Detect which cell encompasses the target text, then output its [X, Y] center coordinate. 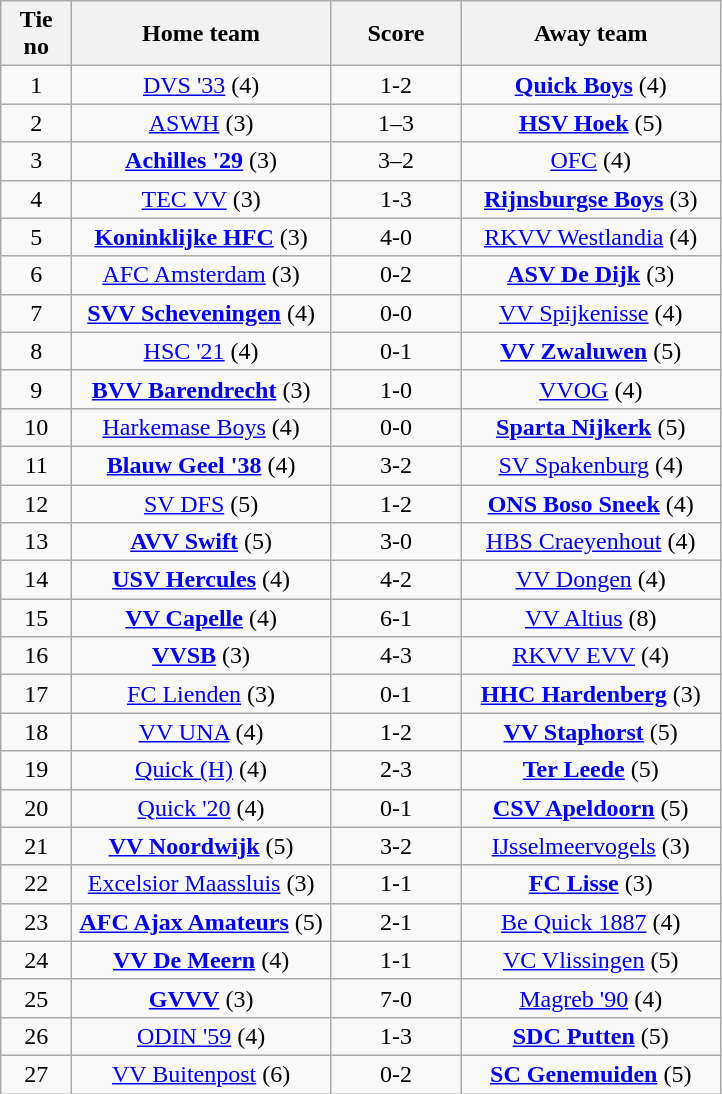
Quick '20 (4) [202, 808]
Quick Boys (4) [590, 85]
RKVV EVV (4) [590, 656]
11 [36, 465]
Be Quick 1887 (4) [590, 922]
VV Noordwijk (5) [202, 846]
21 [36, 846]
VV Spijkenisse (4) [590, 313]
8 [36, 351]
VC Vlissingen (5) [590, 960]
1 [36, 85]
2 [36, 123]
Harkemase Boys (4) [202, 427]
DVS '33 (4) [202, 85]
Blauw Geel '38 (4) [202, 465]
FC Lisse (3) [590, 884]
16 [36, 656]
FC Lienden (3) [202, 694]
12 [36, 503]
SVV Scheveningen (4) [202, 313]
10 [36, 427]
ASV De Dijk (3) [590, 275]
Rijnsburgse Boys (3) [590, 199]
HSV Hoek (5) [590, 123]
ONS Boso Sneek (4) [590, 503]
VV UNA (4) [202, 732]
26 [36, 1036]
Sparta Nijkerk (5) [590, 427]
SV DFS (5) [202, 503]
Magreb '90 (4) [590, 998]
9 [36, 389]
SDC Putten (5) [590, 1036]
HBS Craeyenhout (4) [590, 542]
Score [396, 34]
25 [36, 998]
SV Spakenburg (4) [590, 465]
Achilles '29 (3) [202, 161]
3–2 [396, 161]
27 [36, 1074]
GVVV (3) [202, 998]
IJsselmeervogels (3) [590, 846]
Home team [202, 34]
17 [36, 694]
5 [36, 237]
VV Altius (8) [590, 618]
VVOG (4) [590, 389]
VV Capelle (4) [202, 618]
7 [36, 313]
3 [36, 161]
4-0 [396, 237]
RKVV Westlandia (4) [590, 237]
BVV Barendrecht (3) [202, 389]
TEC VV (3) [202, 199]
2-3 [396, 770]
CSV Apeldoorn (5) [590, 808]
Away team [590, 34]
VVSB (3) [202, 656]
VV Zwaluwen (5) [590, 351]
6-1 [396, 618]
SC Genemuiden (5) [590, 1074]
22 [36, 884]
24 [36, 960]
Ter Leede (5) [590, 770]
AFC Amsterdam (3) [202, 275]
15 [36, 618]
VV Staphorst (5) [590, 732]
13 [36, 542]
4-3 [396, 656]
VV Dongen (4) [590, 580]
1-0 [396, 389]
3-0 [396, 542]
OFC (4) [590, 161]
Tie no [36, 34]
AVV Swift (5) [202, 542]
Koninklijke HFC (3) [202, 237]
6 [36, 275]
Quick (H) (4) [202, 770]
AFC Ajax Amateurs (5) [202, 922]
VV De Meern (4) [202, 960]
1–3 [396, 123]
4 [36, 199]
HHC Hardenberg (3) [590, 694]
7-0 [396, 998]
19 [36, 770]
2-1 [396, 922]
USV Hercules (4) [202, 580]
ODIN '59 (4) [202, 1036]
ASWH (3) [202, 123]
20 [36, 808]
4-2 [396, 580]
Excelsior Maassluis (3) [202, 884]
18 [36, 732]
HSC '21 (4) [202, 351]
23 [36, 922]
14 [36, 580]
VV Buitenpost (6) [202, 1074]
